Search for the cell housing the specified text and yield its [X, Y] center coordinate. 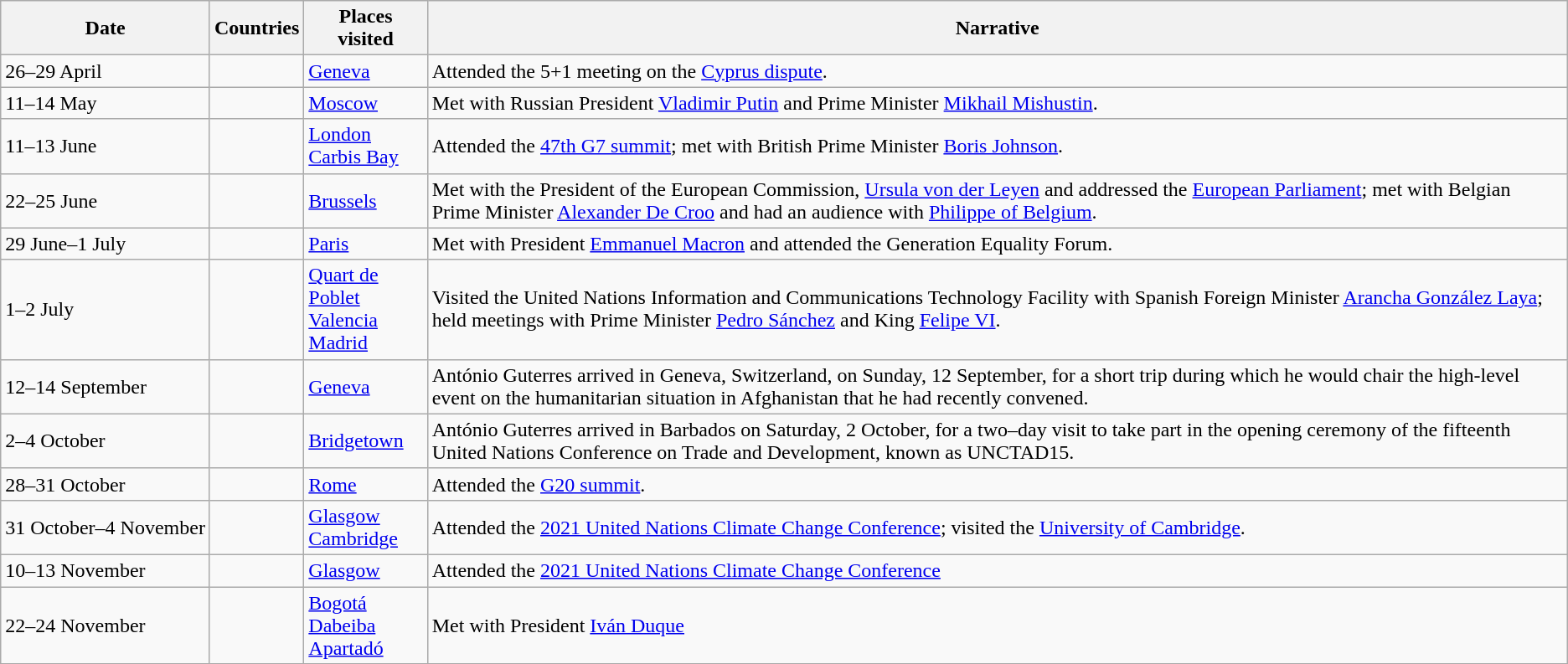
GlasgowCambridge [365, 528]
Attended the 47th G7 summit; met with British Prime Minister Boris Johnson. [997, 146]
Bridgetown [365, 440]
Quart de PobletValenciaMadrid [365, 310]
Met with Russian President Vladimir Putin and Prime Minister Mikhail Mishustin. [997, 103]
2–4 October [106, 440]
Glasgow [365, 570]
12–14 September [106, 387]
BogotáDabeibaApartadó [365, 625]
Rome [365, 484]
Countries [256, 28]
Places visited [365, 28]
26–29 April [106, 71]
Brussels [365, 201]
Attended the 2021 United Nations Climate Change Conference; visited the University of Cambridge. [997, 528]
11–13 June [106, 146]
22–24 November [106, 625]
1–2 July [106, 310]
Attended the G20 summit. [997, 484]
11–14 May [106, 103]
LondonCarbis Bay [365, 146]
29 June–1 July [106, 244]
28–31 October [106, 484]
10–13 November [106, 570]
Met with President Emmanuel Macron and attended the Generation Equality Forum. [997, 244]
Attended the 2021 United Nations Climate Change Conference [997, 570]
Narrative [997, 28]
Attended the 5+1 meeting on the Cyprus dispute. [997, 71]
Moscow [365, 103]
Date [106, 28]
31 October–4 November [106, 528]
22–25 June [106, 201]
Paris [365, 244]
Met with President Iván Duque [997, 625]
